Capture the cell that displays the provided text and extract its (x, y) central coordinate. 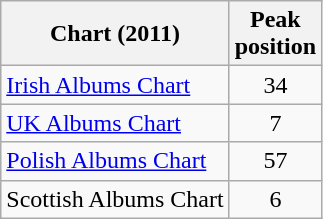
Scottish Albums Chart (115, 199)
Chart (2011) (115, 34)
UK Albums Chart (115, 123)
Irish Albums Chart (115, 85)
57 (275, 161)
Polish Albums Chart (115, 161)
6 (275, 199)
Peakposition (275, 34)
34 (275, 85)
7 (275, 123)
